Provide the [X, Y] coordinate of the cell's center where the given text is located.  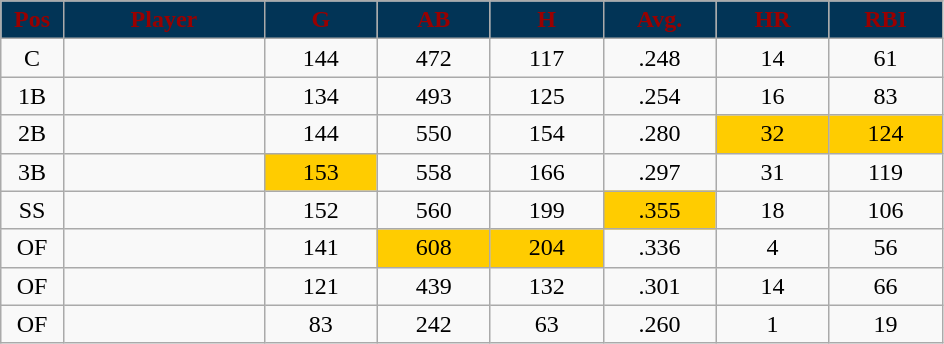
106 [886, 210]
Pos [32, 20]
242 [434, 324]
19 [886, 324]
C [32, 58]
HR [772, 20]
204 [546, 248]
66 [886, 286]
.280 [660, 134]
550 [434, 134]
61 [886, 58]
117 [546, 58]
.355 [660, 210]
.254 [660, 96]
124 [886, 134]
1B [32, 96]
154 [546, 134]
166 [546, 172]
.297 [660, 172]
32 [772, 134]
31 [772, 172]
560 [434, 210]
472 [434, 58]
558 [434, 172]
152 [320, 210]
RBI [886, 20]
439 [434, 286]
16 [772, 96]
153 [320, 172]
63 [546, 324]
Player [164, 20]
.301 [660, 286]
Avg. [660, 20]
.248 [660, 58]
199 [546, 210]
3B [32, 172]
119 [886, 172]
AB [434, 20]
493 [434, 96]
1 [772, 324]
4 [772, 248]
608 [434, 248]
.260 [660, 324]
121 [320, 286]
132 [546, 286]
125 [546, 96]
H [546, 20]
134 [320, 96]
56 [886, 248]
SS [32, 210]
G [320, 20]
2B [32, 134]
141 [320, 248]
18 [772, 210]
.336 [660, 248]
